Scan for the cell matching the given text and deliver its [x, y] coordinate at center. 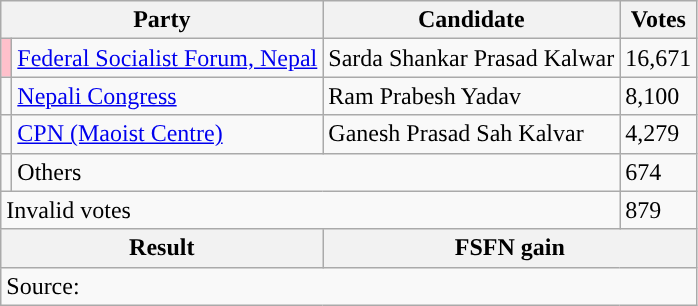
674 [658, 172]
Candidate [472, 20]
Result [162, 248]
Ram Prabesh Yadav [472, 96]
Invalid votes [310, 210]
FSFN gain [510, 248]
16,671 [658, 58]
Federal Socialist Forum, Nepal [168, 58]
Votes [658, 20]
Others [316, 172]
Source: [349, 286]
4,279 [658, 134]
879 [658, 210]
Party [162, 20]
CPN (Maoist Centre) [168, 134]
Sarda Shankar Prasad Kalwar [472, 58]
Nepali Congress [168, 96]
8,100 [658, 96]
Ganesh Prasad Sah Kalvar [472, 134]
